Capture the cell that displays the provided text and extract its (X, Y) central coordinate. 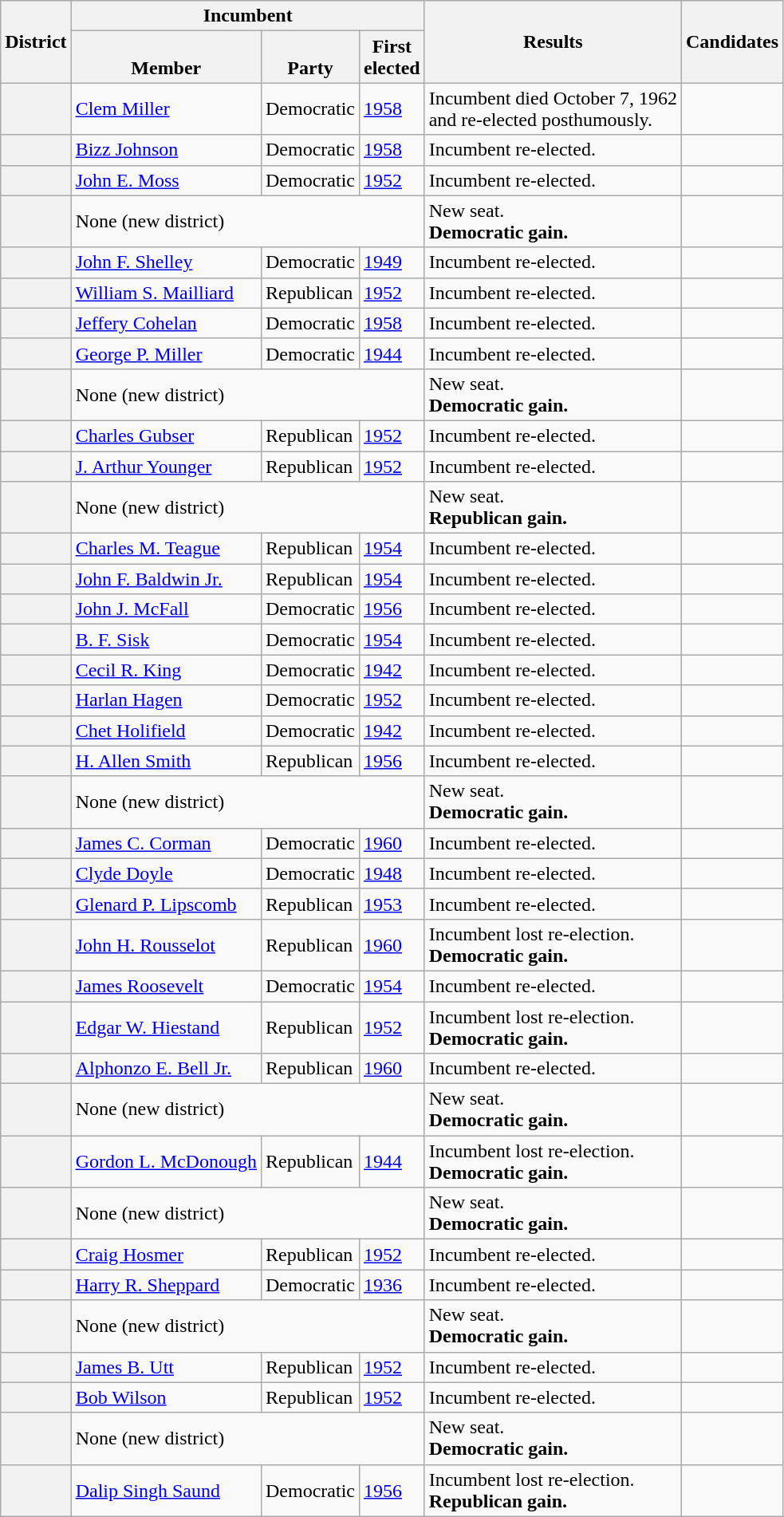
Chet Holifield (166, 731)
Bob Wilson (166, 1397)
James C. Corman (166, 843)
1948 (392, 873)
Glenard P. Lipscomb (166, 904)
J. Arthur Younger (166, 467)
New seat.Republican gain. (553, 507)
John J. McFall (166, 609)
John F. Shelley (166, 262)
Party (309, 57)
Alphonzo E. Bell Jr. (166, 1069)
B. F. Sisk (166, 640)
Firstelected (392, 57)
Harry R. Sheppard (166, 1285)
Incumbent died October 7, 1962and re-elected posthumously. (553, 108)
1936 (392, 1285)
William S. Mailliard (166, 293)
Charles Gubser (166, 435)
1953 (392, 904)
George P. Miller (166, 353)
Edgar W. Hiestand (166, 1027)
Clem Miller (166, 108)
Dalip Singh Saund (166, 1490)
Incumbent (247, 16)
Results (553, 41)
Candidates (732, 41)
Clyde Doyle (166, 873)
Member (166, 57)
Charles M. Teague (166, 549)
Incumbent lost re-election.Republican gain. (553, 1490)
James B. Utt (166, 1367)
Cecil R. King (166, 670)
Gordon L. McDonough (166, 1161)
H. Allen Smith (166, 761)
Craig Hosmer (166, 1255)
Bizz Johnson (166, 150)
District (36, 41)
1949 (392, 262)
Harlan Hagen (166, 700)
John E. Moss (166, 180)
John H. Rousselot (166, 944)
Jeffery Cohelan (166, 323)
John F. Baldwin Jr. (166, 579)
James Roosevelt (166, 986)
